Pinpoint the cell where the given text exists, returning its (x, y) midpoint coordinate. 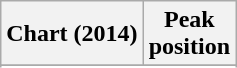
Chart (2014) (72, 34)
Peakposition (189, 34)
